Return the (X, Y) coordinate for the center point of the cell that contains the specified text.  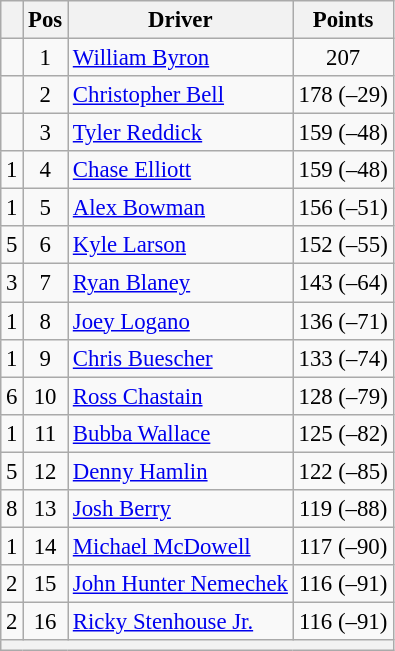
Driver (181, 20)
William Byron (181, 58)
133 (–74) (343, 358)
14 (46, 546)
Points (343, 20)
119 (–88) (343, 509)
Ross Chastain (181, 396)
Christopher Bell (181, 95)
Ricky Stenhouse Jr. (181, 621)
Bubba Wallace (181, 433)
152 (–55) (343, 245)
Tyler Reddick (181, 133)
13 (46, 509)
10 (46, 396)
Alex Bowman (181, 208)
Kyle Larson (181, 245)
117 (–90) (343, 546)
156 (–51) (343, 208)
Ryan Blaney (181, 283)
178 (–29) (343, 95)
John Hunter Nemechek (181, 584)
Chase Elliott (181, 170)
143 (–64) (343, 283)
Denny Hamlin (181, 471)
122 (–85) (343, 471)
15 (46, 584)
12 (46, 471)
4 (46, 170)
Joey Logano (181, 321)
136 (–71) (343, 321)
Pos (46, 20)
Chris Buescher (181, 358)
Michael McDowell (181, 546)
Josh Berry (181, 509)
125 (–82) (343, 433)
16 (46, 621)
7 (46, 283)
9 (46, 358)
128 (–79) (343, 396)
207 (343, 58)
11 (46, 433)
